For the text-containing cell, return its midpoint in (X, Y) coordinate format. 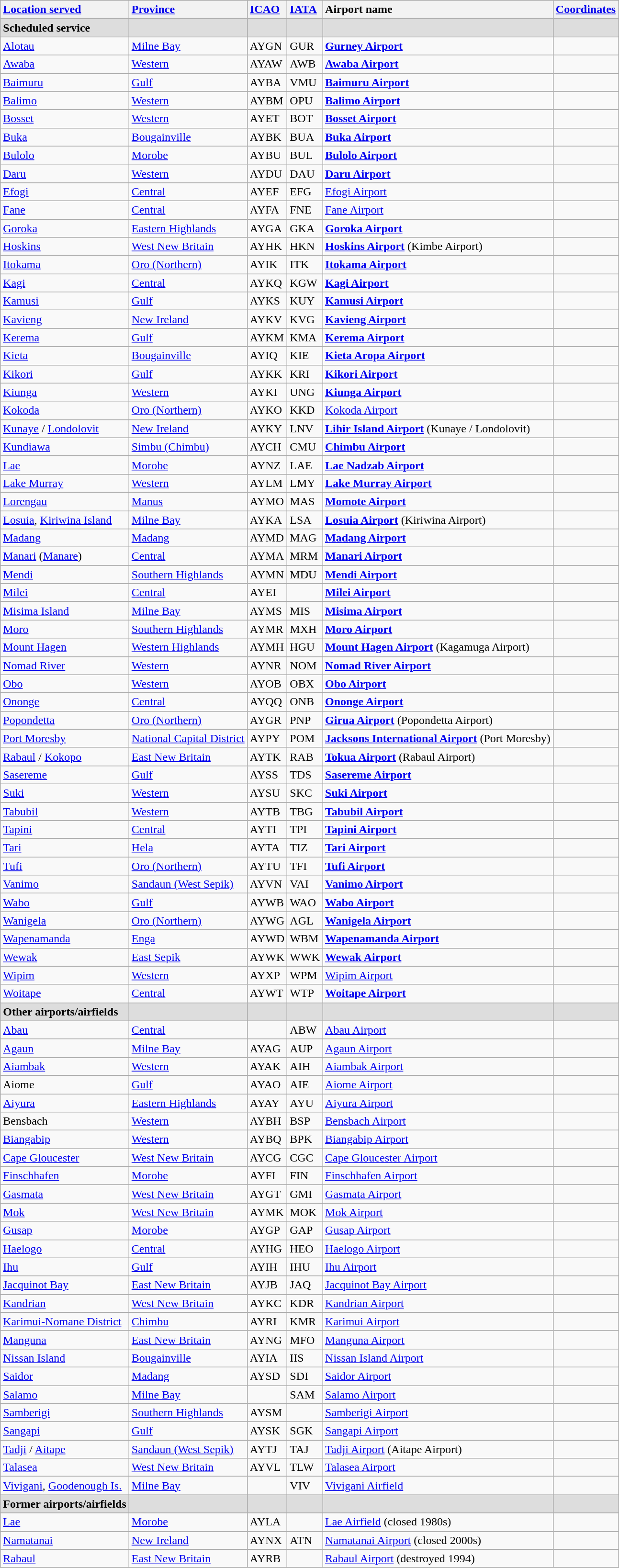
Wipim Airport (438, 975)
Kerema Airport (438, 338)
TAJ (305, 1449)
Popondetta (65, 720)
AYMH (267, 647)
Rabaul (65, 1558)
AYEI (267, 593)
Talasea Airport (438, 1467)
FIN (305, 1176)
AYQQ (267, 702)
Tokua Airport (Rabaul Airport) (438, 756)
AYNR (267, 666)
Nissan Island (65, 1358)
Gasmata Airport (438, 1194)
Mendi Airport (438, 575)
Baimuru Airport (438, 82)
Namatanai Airport (closed 2000s) (438, 1540)
AYWD (267, 939)
CMU (305, 447)
WBM (305, 939)
Daru Airport (438, 173)
ONB (305, 702)
WWK (305, 957)
Kikori (65, 374)
MAG (305, 538)
HKN (305, 247)
AYTA (267, 848)
Jacksons International Airport (Port Moresby) (438, 738)
Lae Nadzab Airport (438, 465)
Wanigela (65, 921)
Baimuru (65, 82)
AYAO (267, 1084)
Tabubil (65, 812)
Obo (65, 684)
Sasereme Airport (438, 775)
SAM (305, 1395)
AYGP (267, 1230)
Kandrian (65, 1303)
AYTB (267, 812)
Finschhafen Airport (438, 1176)
VMU (305, 82)
PNP (305, 720)
Bosset Airport (438, 119)
Manguna Airport (438, 1340)
Kagi (65, 283)
Manus (188, 501)
Moro Airport (438, 629)
AYKO (267, 410)
BSP (305, 1121)
Gusap Airport (438, 1230)
Fane (65, 210)
Kiunga (65, 392)
Cape Gloucester (65, 1158)
AYGN (267, 46)
AYGA (267, 228)
AWB (305, 64)
GMI (305, 1194)
Itokama Airport (438, 265)
Hela (188, 848)
BUL (305, 155)
Port Moresby (65, 738)
LMY (305, 483)
Haelogo Airport (438, 1249)
KKD (305, 410)
Kiunga Airport (438, 392)
AYNX (267, 1540)
AYMA (267, 556)
Wapenamanda Airport (438, 939)
RAB (305, 756)
AYBK (267, 137)
ABW (305, 1030)
AYTU (267, 866)
AYOB (267, 684)
Balimo Airport (438, 101)
GUR (305, 46)
Kieta Aropa Airport (438, 356)
Aiambak Airport (438, 1066)
MXH (305, 629)
KDR (305, 1303)
UNG (305, 392)
Misima Airport (438, 611)
Abau (65, 1030)
AYMN (267, 575)
East Sepik (188, 957)
AYLA (267, 1522)
AYVL (267, 1467)
Kamusi Airport (438, 301)
LSA (305, 519)
KGW (305, 283)
HEO (305, 1249)
AYKC (267, 1303)
Saidor Airport (438, 1376)
Tapini (65, 830)
AYCH (267, 447)
Kamusi (65, 301)
AYSD (267, 1376)
Lae Airfield (closed 1980s) (438, 1522)
AYIA (267, 1358)
Aiyura (65, 1103)
Rabaul Airport (destroyed 1994) (438, 1558)
Suki (65, 793)
ITK (305, 265)
Sangapi (65, 1431)
AYFI (267, 1176)
CGC (305, 1158)
AYMD (267, 538)
Bulolo Airport (438, 155)
AYJB (267, 1285)
Scheduled service (65, 28)
AYTK (267, 756)
AYKI (267, 392)
AYBQ (267, 1139)
Hoskins Airport (Kimbe Airport) (438, 247)
Western Highlands (188, 647)
AYMS (267, 611)
Efogi (65, 192)
AYWG (267, 921)
AYKA (267, 519)
Ihu Airport (438, 1267)
National Capital District (188, 738)
Saidor (65, 1376)
FNE (305, 210)
Vanimo (65, 884)
Awaba (65, 64)
MFO (305, 1340)
Suki Airport (438, 793)
Mok (65, 1212)
AYGR (267, 720)
Goroka (65, 228)
SGK (305, 1431)
LNV (305, 429)
DAU (305, 173)
AYWK (267, 957)
MDU (305, 575)
Tari (65, 848)
Gasmata (65, 1194)
Woitape (65, 993)
Goroka Airport (438, 228)
AYEF (267, 192)
Losuia Airport (Kiriwina Airport) (438, 519)
AYMK (267, 1212)
Enga (188, 939)
Buka (65, 137)
BOT (305, 119)
Lorengau (65, 501)
AYIQ (267, 356)
Efogi Airport (438, 192)
Losuia, Kiriwina Island (65, 519)
TLW (305, 1467)
AYCG (267, 1158)
Rabaul / Kokopo (65, 756)
Tapini Airport (438, 830)
Cape Gloucester Airport (438, 1158)
MOK (305, 1212)
Sasereme (65, 775)
Aiyura Airport (438, 1103)
Kagi Airport (438, 283)
OBX (305, 684)
Kerema (65, 338)
MIS (305, 611)
AYKS (267, 301)
Wewak (65, 957)
KUY (305, 301)
Aiome (65, 1084)
AYBH (267, 1121)
Finschhafen (65, 1176)
Salamo Airport (438, 1395)
AYBA (267, 82)
Bosset (65, 119)
SKC (305, 793)
VIV (305, 1486)
AYSU (267, 793)
Mount Hagen Airport (Kagamuga Airport) (438, 647)
LAE (305, 465)
Samberigi (65, 1413)
AYSK (267, 1431)
Manguna (65, 1340)
Lake Murray Airport (438, 483)
Fane Airport (438, 210)
ATN (305, 1540)
Bulolo (65, 155)
NOM (305, 666)
Tabubil Airport (438, 812)
Nomad River (65, 666)
Location served (65, 10)
Biangabip (65, 1139)
AYAW (267, 64)
TIZ (305, 848)
Gurney Airport (438, 46)
BPK (305, 1139)
Mok Airport (438, 1212)
AYDU (267, 173)
Itokama (65, 265)
Lake Murray (65, 483)
AYBM (267, 101)
AYSM (267, 1413)
Kundiawa (65, 447)
Woitape Airport (438, 993)
Tari Airport (438, 848)
IHU (305, 1267)
BUA (305, 137)
Chimbu (188, 1321)
Buka Airport (438, 137)
Samberigi Airport (438, 1413)
Simbu (Chimbu) (188, 447)
JAQ (305, 1285)
Balimo (65, 101)
GKA (305, 228)
Wabo (65, 902)
AYTJ (267, 1449)
AYWB (267, 902)
TPI (305, 830)
Hoskins (65, 247)
Gusap (65, 1230)
Wewak Airport (438, 957)
Kokoda Airport (438, 410)
AYIH (267, 1267)
Biangabip Airport (438, 1139)
MRM (305, 556)
Manari (Manare) (65, 556)
Tadji / Aitape (65, 1449)
AYHK (267, 247)
AIE (305, 1084)
AYXP (267, 975)
Misima Island (65, 611)
AYVN (267, 884)
AYKM (267, 338)
TFI (305, 866)
Salamo (65, 1395)
Chimbu Airport (438, 447)
Wipim (65, 975)
GAP (305, 1230)
Kieta (65, 356)
VAI (305, 884)
AYNG (267, 1340)
Girua Airport (Popondetta Airport) (438, 720)
Milei Airport (438, 593)
AYU (305, 1103)
Bensbach (65, 1121)
Kandrian Airport (438, 1303)
Karimui-Nomane District (65, 1321)
Daru (65, 173)
Aiome Airport (438, 1084)
AYGT (267, 1194)
Wabo Airport (438, 902)
HGU (305, 647)
Tufi Airport (438, 866)
KVG (305, 319)
Airport name (438, 10)
AYMO (267, 501)
AYKQ (267, 283)
Kikori Airport (438, 374)
KIE (305, 356)
Alotau (65, 46)
AYWT (267, 993)
Vivigani, Goodenough Is. (65, 1486)
WPM (305, 975)
Coordinates (585, 10)
Kavieng (65, 319)
Moro (65, 629)
AYIK (267, 265)
Obo Airport (438, 684)
AYRI (267, 1321)
AYET (267, 119)
ICAO (267, 10)
KMA (305, 338)
AYAK (267, 1066)
IATA (305, 10)
AYBU (267, 155)
AYPY (267, 738)
SDI (305, 1376)
AYKK (267, 374)
Vivigani Airfield (438, 1486)
AYNZ (267, 465)
AIH (305, 1066)
Aiambak (65, 1066)
AGL (305, 921)
Wapenamanda (65, 939)
WTP (305, 993)
Tufi (65, 866)
Vanimo Airport (438, 884)
IIS (305, 1358)
Kavieng Airport (438, 319)
AYAY (267, 1103)
Mount Hagen (65, 647)
Lihir Island Airport (Kunaye / Londolovit) (438, 429)
AYKV (267, 319)
AYFA (267, 210)
Kunaye / Londolovit (65, 429)
Ihu (65, 1267)
Manari Airport (438, 556)
Kokoda (65, 410)
Karimui Airport (438, 1321)
Agaun Airport (438, 1048)
Bensbach Airport (438, 1121)
Jacquinot Bay Airport (438, 1285)
Sangapi Airport (438, 1431)
AYRB (267, 1558)
MAS (305, 501)
Madang Airport (438, 538)
AYSS (267, 775)
TDS (305, 775)
AYHG (267, 1249)
Jacquinot Bay (65, 1285)
AYTI (267, 830)
Other airports/airfields (65, 1012)
Tadji Airport (Aitape Airport) (438, 1449)
TBG (305, 812)
Talasea (65, 1467)
Milei (65, 593)
POM (305, 738)
Nomad River Airport (438, 666)
Agaun (65, 1048)
KRI (305, 374)
EFG (305, 192)
Nissan Island Airport (438, 1358)
Haelogo (65, 1249)
AUP (305, 1048)
Wanigela Airport (438, 921)
Awaba Airport (438, 64)
Former airports/airfields (65, 1504)
Momote Airport (438, 501)
AYAG (267, 1048)
AYMR (267, 629)
Abau Airport (438, 1030)
Namatanai (65, 1540)
WAO (305, 902)
Province (188, 10)
Ononge (65, 702)
AYKY (267, 429)
KMR (305, 1321)
OPU (305, 101)
Ononge Airport (438, 702)
Mendi (65, 575)
AYLM (267, 483)
